For the text-containing cell, return its midpoint in (x, y) coordinate format. 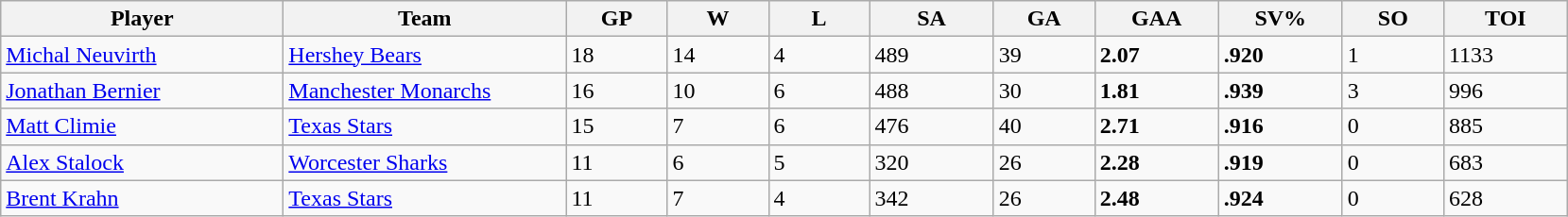
Matt Climie (142, 126)
.939 (1280, 91)
2.28 (1157, 162)
Alex Stalock (142, 162)
1 (1393, 55)
5 (818, 162)
W (718, 19)
683 (1505, 162)
L (818, 19)
Michal Neuvirth (142, 55)
.924 (1280, 198)
SV% (1280, 19)
.919 (1280, 162)
2.71 (1157, 126)
Player (142, 19)
GAA (1157, 19)
GA (1043, 19)
2.07 (1157, 55)
SO (1393, 19)
10 (718, 91)
2.48 (1157, 198)
885 (1505, 126)
GP (616, 19)
3 (1393, 91)
TOI (1505, 19)
.916 (1280, 126)
15 (616, 126)
30 (1043, 91)
488 (932, 91)
Hershey Bears (425, 55)
Team (425, 19)
320 (932, 162)
628 (1505, 198)
Manchester Monarchs (425, 91)
SA (932, 19)
342 (932, 198)
40 (1043, 126)
16 (616, 91)
489 (932, 55)
996 (1505, 91)
Brent Krahn (142, 198)
.920 (1280, 55)
39 (1043, 55)
1133 (1505, 55)
Worcester Sharks (425, 162)
14 (718, 55)
Jonathan Bernier (142, 91)
1.81 (1157, 91)
476 (932, 126)
18 (616, 55)
